Identify which cell holds the provided text, then report its [X, Y] central coordinate. 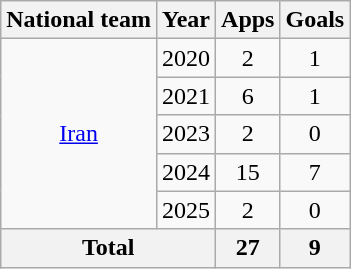
Goals [315, 20]
2025 [186, 210]
15 [248, 172]
27 [248, 248]
Apps [248, 20]
2021 [186, 96]
2023 [186, 134]
Iran [79, 134]
National team [79, 20]
9 [315, 248]
Total [108, 248]
2020 [186, 58]
2024 [186, 172]
7 [315, 172]
Year [186, 20]
6 [248, 96]
